Pinpoint the cell where the given text exists, returning its [x, y] midpoint coordinate. 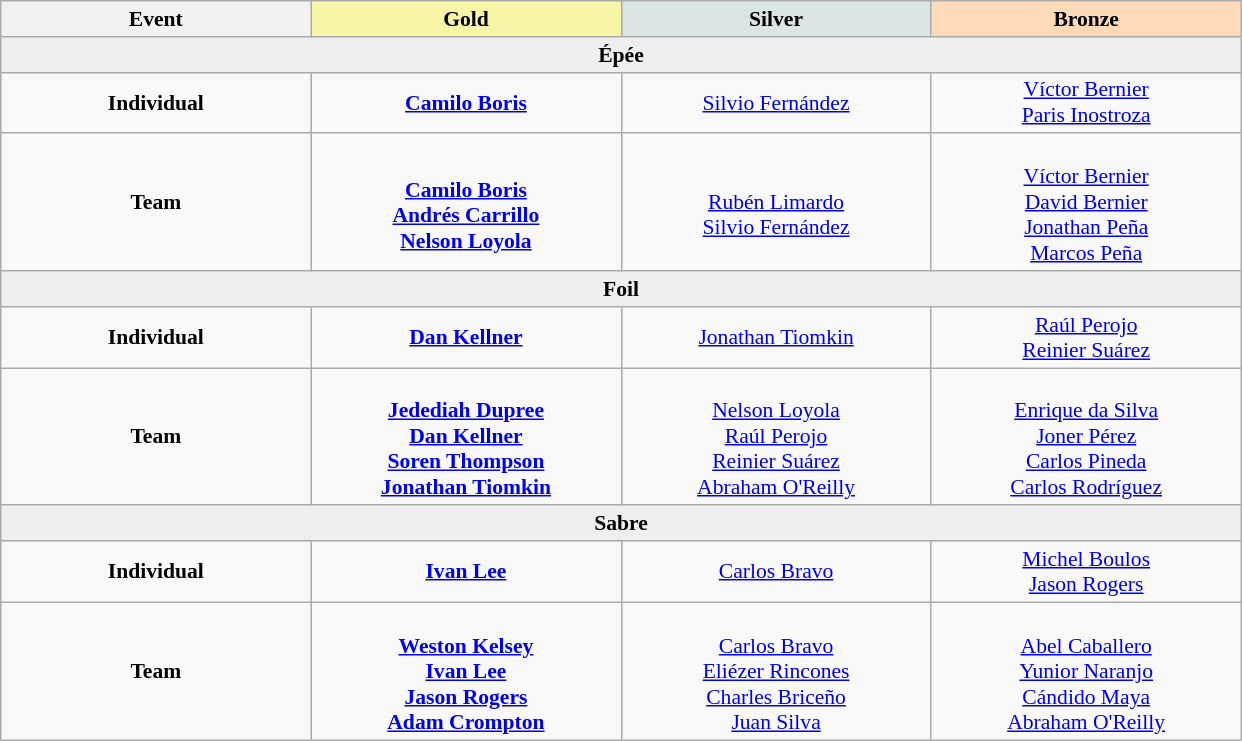
Carlos Bravo [776, 572]
Jonathan Tiomkin [776, 338]
Silvio Fernández [776, 102]
Foil [621, 289]
Michel Boulos Jason Rogers [1086, 572]
Bronze [1086, 19]
Ivan Lee [466, 572]
Épée [621, 55]
Nelson LoyolaRaúl PerojoReinier SuárezAbraham O'Reilly [776, 437]
Carlos BravoEliézer RinconesCharles BriceñoJuan Silva [776, 671]
Dan Kellner [466, 338]
Event [156, 19]
Silver [776, 19]
Víctor Bernier Paris Inostroza [1086, 102]
Camilo Boris [466, 102]
Weston KelseyIvan LeeJason RogersAdam Crompton [466, 671]
Abel CaballeroYunior NaranjoCándido MayaAbraham O'Reilly [1086, 671]
Raúl Perojo Reinier Suárez [1086, 338]
Sabre [621, 524]
Rubén LimardoSilvio Fernández [776, 203]
Jedediah DupreeDan KellnerSoren ThompsonJonathan Tiomkin [466, 437]
Gold [466, 19]
Camilo BorisAndrés CarrilloNelson Loyola [466, 203]
Víctor BernierDavid BernierJonathan PeñaMarcos Peña [1086, 203]
Enrique da SilvaJoner PérezCarlos PinedaCarlos Rodríguez [1086, 437]
